Capture the cell that displays the provided text and extract its [x, y] central coordinate. 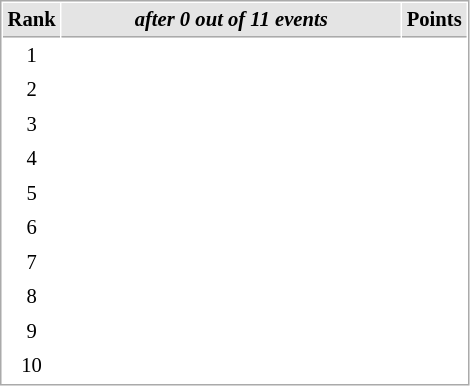
Points [434, 20]
4 [32, 158]
8 [32, 296]
7 [32, 262]
6 [32, 228]
after 0 out of 11 events [232, 20]
1 [32, 56]
2 [32, 90]
Rank [32, 20]
3 [32, 124]
5 [32, 194]
9 [32, 332]
10 [32, 366]
